From the cell containing the given text, extract its center point as [X, Y] coordinate. 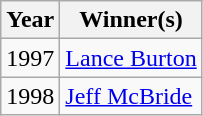
1997 [30, 58]
Jeff McBride [131, 96]
Year [30, 20]
Lance Burton [131, 58]
1998 [30, 96]
Winner(s) [131, 20]
